Capture the cell that displays the provided text and extract its (X, Y) central coordinate. 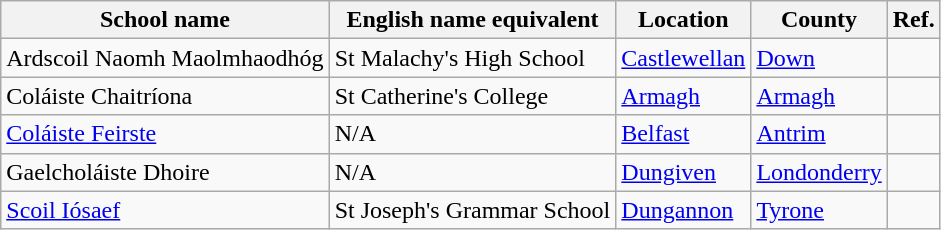
Dungiven (684, 172)
Coláiste Chaitríona (165, 96)
Down (819, 58)
County (819, 20)
School name (165, 20)
Gaelcholáiste Dhoire (165, 172)
Location (684, 20)
Tyrone (819, 210)
Ardscoil Naomh Maolmhaodhóg (165, 58)
Antrim (819, 134)
Belfast (684, 134)
Castlewellan (684, 58)
St Catherine's College (472, 96)
English name equivalent (472, 20)
Coláiste Feirste (165, 134)
Scoil Iósaef (165, 210)
St Joseph's Grammar School (472, 210)
Londonderry (819, 172)
Dungannon (684, 210)
Ref. (914, 20)
St Malachy's High School (472, 58)
